Extract the (X, Y) coordinate from the center of the cell holding the provided text.  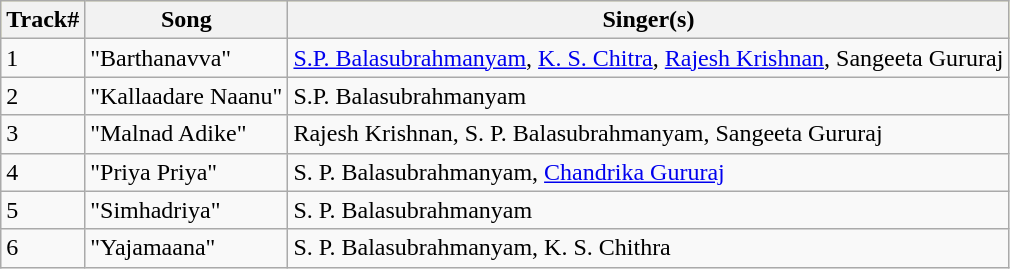
"Barthanavva" (186, 58)
S. P. Balasubrahmanyam, Chandrika Gururaj (648, 172)
Singer(s) (648, 20)
2 (43, 96)
Rajesh Krishnan, S. P. Balasubrahmanyam, Sangeeta Gururaj (648, 134)
"Kallaadare Naanu" (186, 96)
S. P. Balasubrahmanyam (648, 210)
5 (43, 210)
S.P. Balasubrahmanyam (648, 96)
"Priya Priya" (186, 172)
"Malnad Adike" (186, 134)
Track# (43, 20)
4 (43, 172)
S.P. Balasubrahmanyam, K. S. Chitra, Rajesh Krishnan, Sangeeta Gururaj (648, 58)
"Simhadriya" (186, 210)
3 (43, 134)
"Yajamaana" (186, 248)
1 (43, 58)
S. P. Balasubrahmanyam, K. S. Chithra (648, 248)
Song (186, 20)
6 (43, 248)
